Scan for the cell matching the given text and deliver its [x, y] coordinate at center. 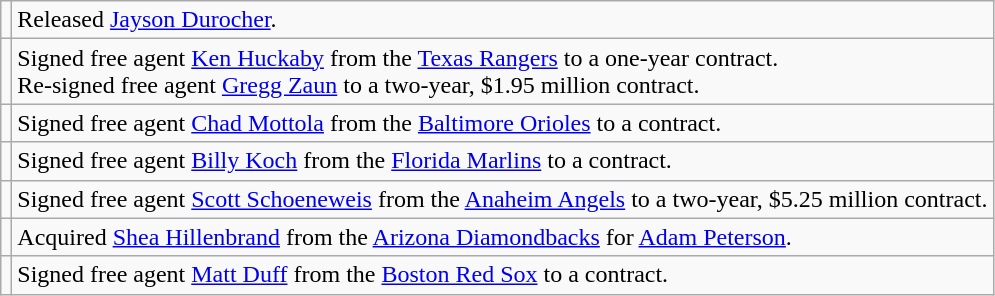
Acquired Shea Hillenbrand from the Arizona Diamondbacks for Adam Peterson. [502, 237]
Signed free agent Billy Koch from the Florida Marlins to a contract. [502, 161]
Signed free agent Chad Mottola from the Baltimore Orioles to a contract. [502, 123]
Signed free agent Scott Schoeneweis from the Anaheim Angels to a two-year, $5.25 million contract. [502, 199]
Signed free agent Ken Huckaby from the Texas Rangers to a one-year contract. Re-signed free agent Gregg Zaun to a two-year, $1.95 million contract. [502, 72]
Signed free agent Matt Duff from the Boston Red Sox to a contract. [502, 275]
Released Jayson Durocher. [502, 20]
